Capture the cell that displays the provided text and extract its [X, Y] central coordinate. 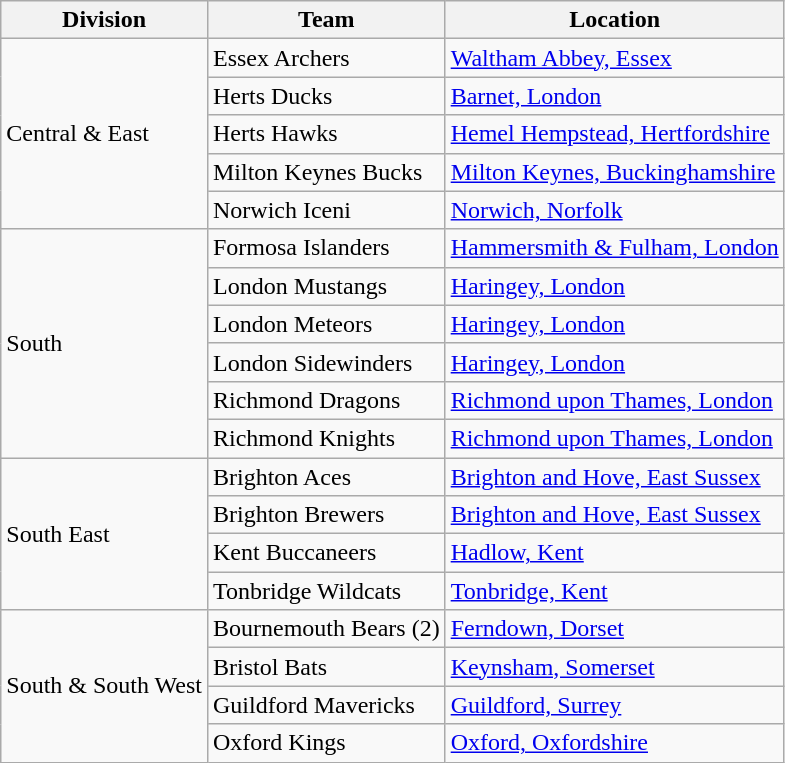
London Sidewinders [326, 362]
Richmond Knights [326, 438]
Essex Archers [326, 58]
Central & East [104, 134]
Location [614, 20]
Waltham Abbey, Essex [614, 58]
Oxford, Oxfordshire [614, 743]
Hemel Hempstead, Hertfordshire [614, 134]
South East [104, 534]
Herts Ducks [326, 96]
Brighton Aces [326, 477]
Tonbridge Wildcats [326, 591]
Bristol Bats [326, 667]
Milton Keynes, Buckinghamshire [614, 172]
Hadlow, Kent [614, 553]
Barnet, London [614, 96]
South & South West [104, 686]
South [104, 343]
Norwich Iceni [326, 210]
Oxford Kings [326, 743]
Guildford, Surrey [614, 705]
London Mustangs [326, 286]
Brighton Brewers [326, 515]
Herts Hawks [326, 134]
Team [326, 20]
Bournemouth Bears (2) [326, 629]
Ferndown, Dorset [614, 629]
Kent Buccaneers [326, 553]
Richmond Dragons [326, 400]
Norwich, Norfolk [614, 210]
Formosa Islanders [326, 248]
Keynsham, Somerset [614, 667]
Guildford Mavericks [326, 705]
Tonbridge, Kent [614, 591]
Hammersmith & Fulham, London [614, 248]
Division [104, 20]
Milton Keynes Bucks [326, 172]
London Meteors [326, 324]
